Determine the (X, Y) coordinate at the center of the cell enclosing the given text.  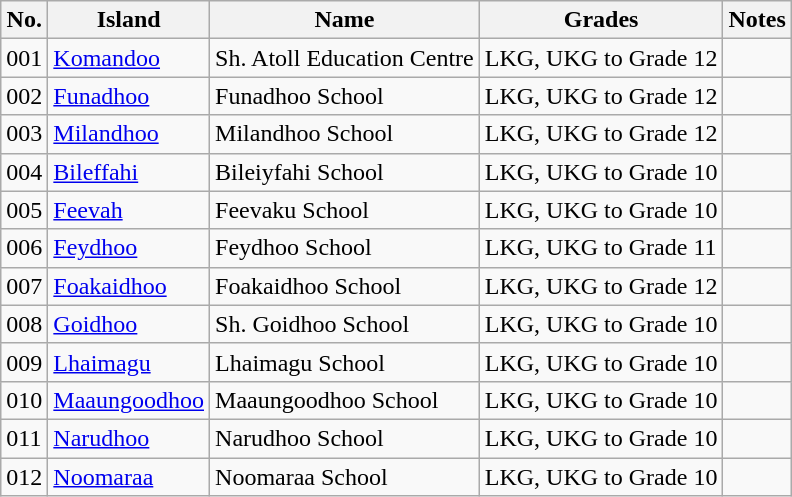
001 (24, 58)
011 (24, 438)
Bileiyfahi School (345, 172)
Noomaraa (129, 477)
010 (24, 400)
Narudhoo School (345, 438)
Narudhoo (129, 438)
007 (24, 286)
Feevaku School (345, 210)
003 (24, 134)
006 (24, 248)
Funadhoo (129, 96)
Lhaimagu School (345, 362)
Foakaidhoo (129, 286)
Maaungoodhoo School (345, 400)
Feevah (129, 210)
Sh. Atoll Education Centre (345, 58)
Noomaraa School (345, 477)
Bileffahi (129, 172)
Notes (757, 20)
Grades (601, 20)
Lhaimagu (129, 362)
LKG, UKG to Grade 11 (601, 248)
Maaungoodhoo (129, 400)
Name (345, 20)
Sh. Goidhoo School (345, 324)
012 (24, 477)
Milandhoo School (345, 134)
No. (24, 20)
009 (24, 362)
Komandoo (129, 58)
Funadhoo School (345, 96)
002 (24, 96)
Island (129, 20)
Foakaidhoo School (345, 286)
Milandhoo (129, 134)
Feydhoo (129, 248)
008 (24, 324)
005 (24, 210)
Goidhoo (129, 324)
004 (24, 172)
Feydhoo School (345, 248)
